Locate the cell with the specified text and output its [x, y] center coordinate. 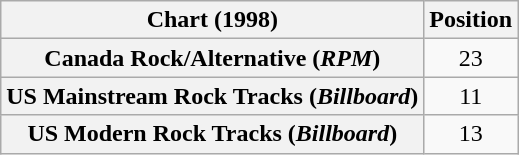
23 [471, 58]
US Mainstream Rock Tracks (Billboard) [212, 96]
13 [471, 134]
Chart (1998) [212, 20]
Canada Rock/Alternative (RPM) [212, 58]
Position [471, 20]
US Modern Rock Tracks (Billboard) [212, 134]
11 [471, 96]
